Return [X, Y] of the center of cell containing provided text 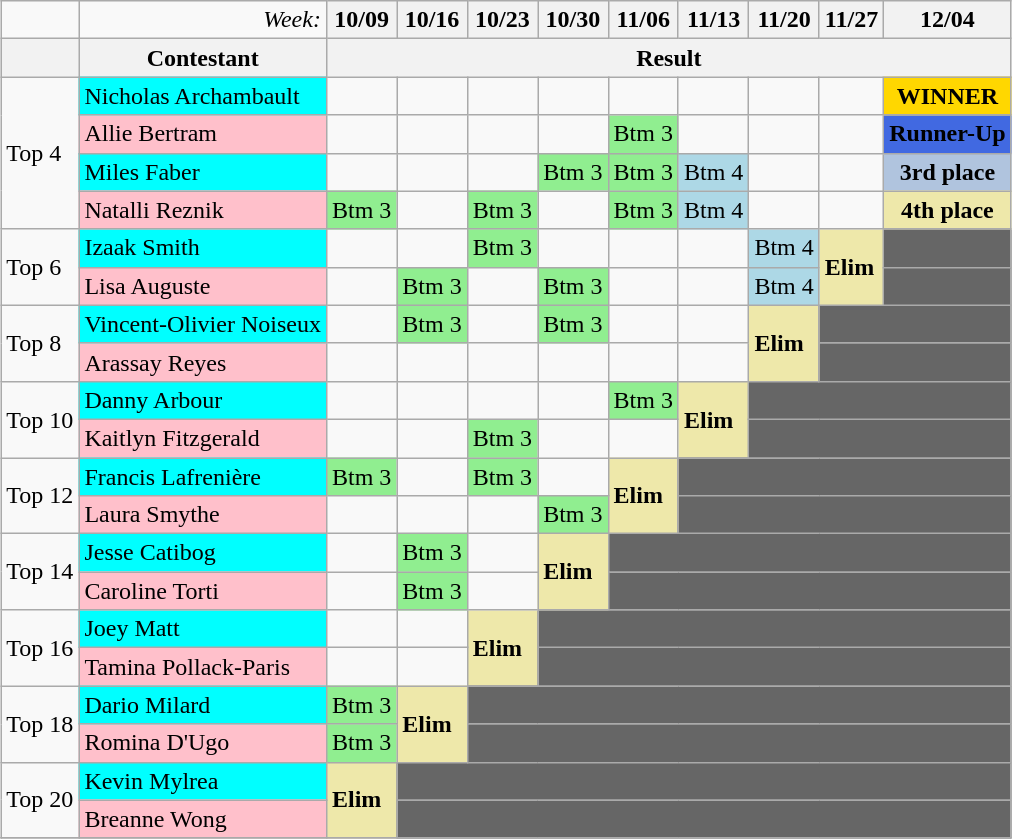
Tamina Pollack-Paris [203, 667]
Vincent-Olivier Noiseux [203, 324]
Arassay Reyes [203, 362]
11/27 [851, 20]
Top 6 [40, 267]
11/20 [784, 20]
3rd place [948, 172]
Caroline Torti [203, 591]
Result [668, 58]
10/16 [432, 20]
10/23 [502, 20]
Week: [203, 20]
Contestant [203, 58]
Runner-Up [948, 134]
Top 8 [40, 343]
Francis Lafrenière [203, 477]
Allie Bertram [203, 134]
Miles Faber [203, 172]
4th place [948, 210]
Top 4 [40, 153]
Top 14 [40, 572]
Laura Smythe [203, 515]
Joey Matt [203, 629]
12/04 [948, 20]
Top 20 [40, 800]
Top 16 [40, 648]
Kevin Mylrea [203, 781]
Lisa Auguste [203, 286]
Kaitlyn Fitzgerald [203, 438]
Dario Milard [203, 705]
Top 18 [40, 724]
Top 10 [40, 419]
Izaak Smith [203, 248]
10/09 [361, 20]
Breanne Wong [203, 819]
10/30 [573, 20]
11/13 [713, 20]
Romina D'Ugo [203, 743]
11/06 [643, 20]
Jesse Catibog [203, 553]
Danny Arbour [203, 400]
Nicholas Archambault [203, 96]
Natalli Reznik [203, 210]
WINNER [948, 96]
Top 12 [40, 496]
